Search for the cell housing the specified text and yield its [x, y] center coordinate. 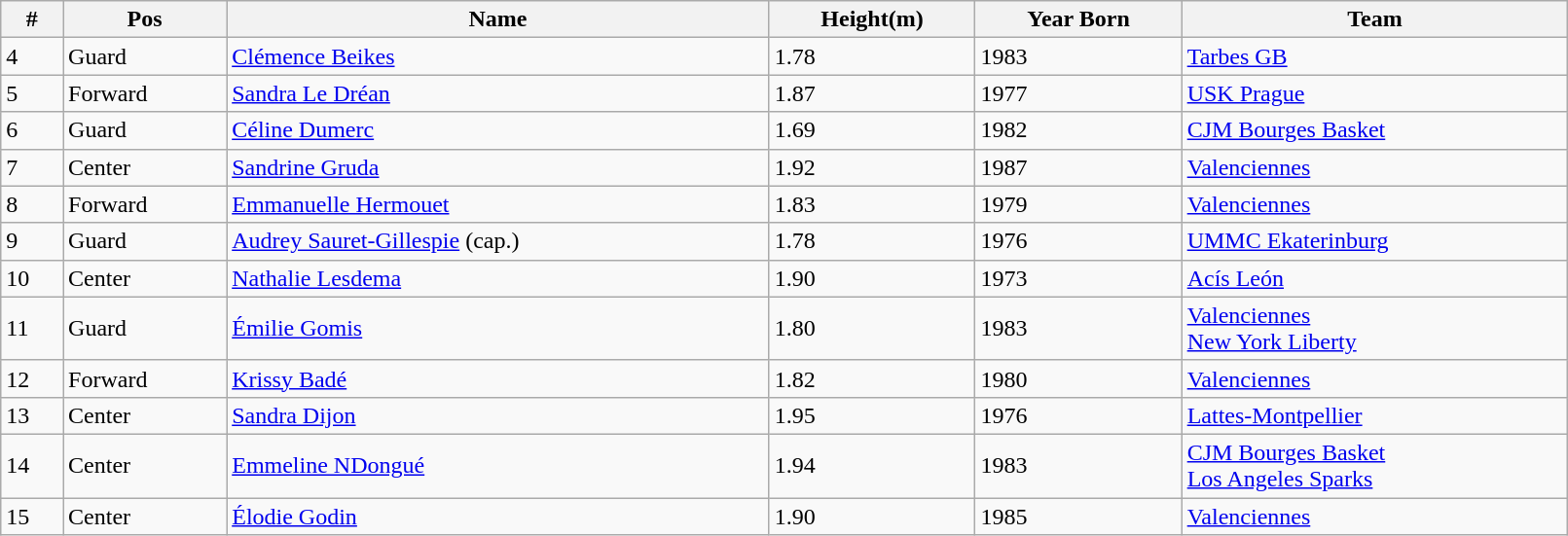
7 [32, 167]
Height(m) [872, 19]
Nathalie Lesdema [498, 278]
1.94 [872, 465]
Team [1374, 19]
1.82 [872, 378]
UMMC Ekaterinburg [1374, 241]
Tarbes GB [1374, 56]
Sandrine Gruda [498, 167]
Céline Dumerc [498, 130]
1982 [1078, 130]
1.87 [872, 93]
1985 [1078, 517]
1980 [1078, 378]
CJM Bourges Basket Los Angeles Sparks [1374, 465]
10 [32, 278]
12 [32, 378]
Élodie Godin [498, 517]
9 [32, 241]
# [32, 19]
1.80 [872, 329]
4 [32, 56]
Lattes-Montpellier [1374, 415]
Émilie Gomis [498, 329]
1.83 [872, 204]
1.92 [872, 167]
1987 [1078, 167]
Emmeline NDongué [498, 465]
Clémence Beikes [498, 56]
USK Prague [1374, 93]
1977 [1078, 93]
Name [498, 19]
11 [32, 329]
1979 [1078, 204]
Pos [145, 19]
Emmanuelle Hermouet [498, 204]
15 [32, 517]
8 [32, 204]
6 [32, 130]
Valenciennes New York Liberty [1374, 329]
CJM Bourges Basket [1374, 130]
5 [32, 93]
1.95 [872, 415]
1973 [1078, 278]
14 [32, 465]
1.69 [872, 130]
13 [32, 415]
Sandra Le Dréan [498, 93]
Sandra Dijon [498, 415]
Krissy Badé [498, 378]
Audrey Sauret-Gillespie (cap.) [498, 241]
Acís León [1374, 278]
Year Born [1078, 19]
